Return the [x, y] coordinate for the center point of the cell that contains the specified text.  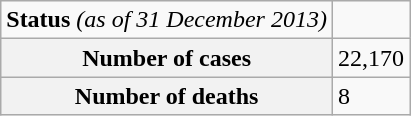
8 [370, 96]
Status (as of 31 December 2013) [167, 20]
Number of cases [167, 58]
Number of deaths [167, 96]
22,170 [370, 58]
